Determine the [X, Y] coordinate at the center of the cell enclosing the given text.  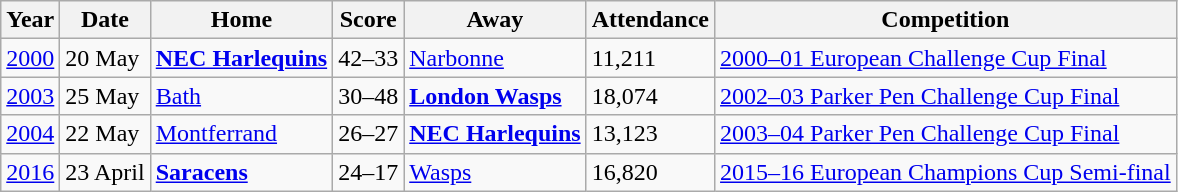
2003–04 Parker Pen Challenge Cup Final [946, 134]
Wasps [495, 172]
Away [495, 20]
Bath [241, 96]
13,123 [650, 134]
2016 [30, 172]
22 May [105, 134]
Saracens [241, 172]
42–33 [368, 58]
Score [368, 20]
23 April [105, 172]
25 May [105, 96]
London Wasps [495, 96]
2003 [30, 96]
2002–03 Parker Pen Challenge Cup Final [946, 96]
Year [30, 20]
18,074 [650, 96]
2015–16 European Champions Cup Semi-final [946, 172]
26–27 [368, 134]
Date [105, 20]
30–48 [368, 96]
Competition [946, 20]
2000–01 European Challenge Cup Final [946, 58]
11,211 [650, 58]
Attendance [650, 20]
Montferrand [241, 134]
2004 [30, 134]
Narbonne [495, 58]
2000 [30, 58]
Home [241, 20]
20 May [105, 58]
16,820 [650, 172]
24–17 [368, 172]
